Output the [x, y] coordinate of the center of the cell containing the given text.  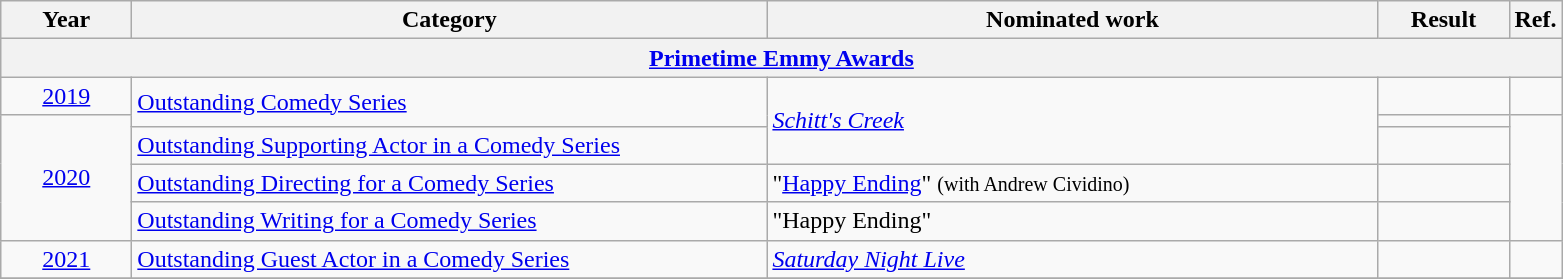
Saturday Night Live [1072, 259]
"Happy Ending" [1072, 221]
Outstanding Writing for a Comedy Series [450, 221]
Outstanding Directing for a Comedy Series [450, 183]
Outstanding Supporting Actor in a Comedy Series [450, 145]
2019 [66, 96]
Outstanding Comedy Series [450, 102]
Primetime Emmy Awards [782, 58]
"Happy Ending" (with Andrew Cividino) [1072, 183]
Ref. [1536, 20]
Nominated work [1072, 20]
2021 [66, 259]
Year [66, 20]
2020 [66, 178]
Result [1444, 20]
Outstanding Guest Actor in a Comedy Series [450, 259]
Category [450, 20]
Schitt's Creek [1072, 120]
